Return (X, Y) of the center of cell containing provided text 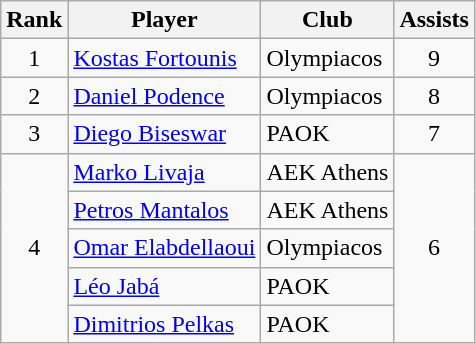
4 (34, 248)
Dimitrios Pelkas (164, 324)
6 (434, 248)
Daniel Podence (164, 96)
Assists (434, 20)
3 (34, 134)
8 (434, 96)
Kostas Fortounis (164, 58)
Club (328, 20)
Player (164, 20)
Marko Livaja (164, 172)
2 (34, 96)
Diego Biseswar (164, 134)
9 (434, 58)
7 (434, 134)
1 (34, 58)
Rank (34, 20)
Léo Jabá (164, 286)
Omar Elabdellaoui (164, 248)
Petros Mantalos (164, 210)
